Determine the (X, Y) coordinate at the center of the cell enclosing the given text.  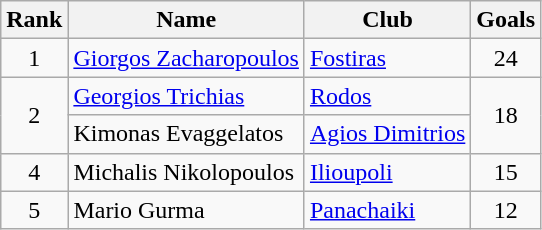
18 (506, 115)
Georgios Trichias (186, 96)
15 (506, 172)
Rank (34, 20)
Panachaiki (387, 210)
Goals (506, 20)
Fostiras (387, 58)
5 (34, 210)
Giorgos Zacharopoulos (186, 58)
Rodos (387, 96)
Club (387, 20)
Κimonas Evaggelatos (186, 134)
Name (186, 20)
2 (34, 115)
Ilioupoli (387, 172)
1 (34, 58)
12 (506, 210)
Agios Dimitrios (387, 134)
24 (506, 58)
Michalis Nikolopoulos (186, 172)
4 (34, 172)
Mario Gurma (186, 210)
